Provide the (X, Y) coordinate of the cell's center where the given text is located.  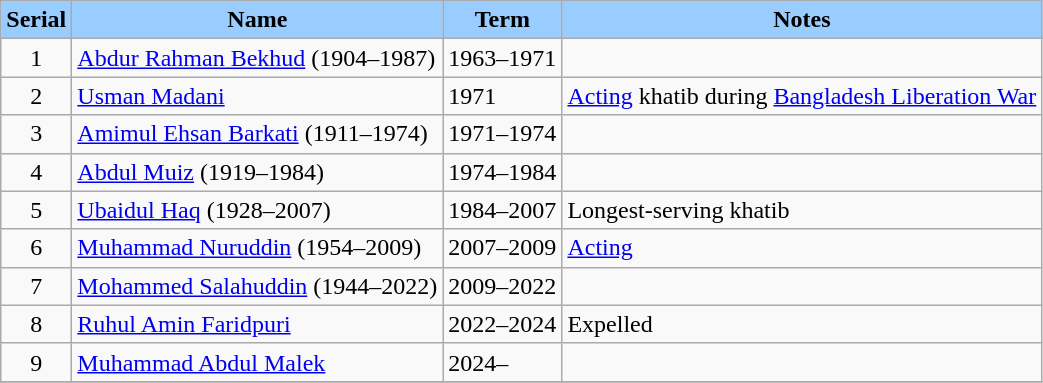
Longest-serving khatib (802, 210)
Term (502, 20)
3 (36, 134)
6 (36, 248)
2009–2022 (502, 286)
Notes (802, 20)
2024– (502, 362)
Serial (36, 20)
5 (36, 210)
7 (36, 286)
1984–2007 (502, 210)
2 (36, 96)
Name (258, 20)
Mohammed Salahuddin (1944–2022) (258, 286)
4 (36, 172)
Acting khatib during Bangladesh Liberation War (802, 96)
2022–2024 (502, 324)
1971–1974 (502, 134)
Abdur Rahman Bekhud (1904–1987) (258, 58)
Amimul Ehsan Barkati (1911–1974) (258, 134)
Usman Madani (258, 96)
Acting (802, 248)
1 (36, 58)
Ruhul Amin Faridpuri (258, 324)
Abdul Muiz (1919–1984) (258, 172)
Expelled (802, 324)
8 (36, 324)
Ubaidul Haq (1928–2007) (258, 210)
1963–1971 (502, 58)
9 (36, 362)
Muhammad Abdul Malek (258, 362)
2007–2009 (502, 248)
1974–1984 (502, 172)
1971 (502, 96)
Muhammad Nuruddin (1954–2009) (258, 248)
